Pinpoint the cell where the given text exists, returning its (X, Y) midpoint coordinate. 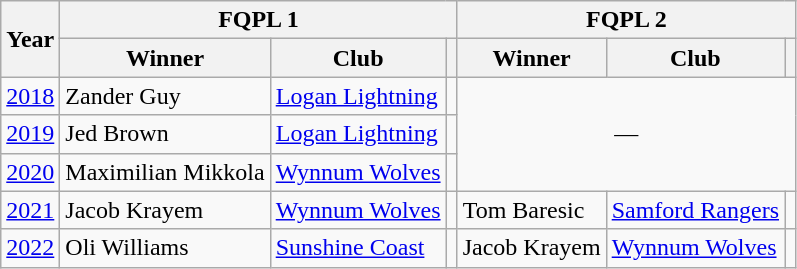
2020 (30, 172)
FQPL 1 (258, 20)
2019 (30, 134)
— (626, 134)
2018 (30, 96)
Year (30, 39)
2021 (30, 210)
Jed Brown (165, 134)
Oli Williams (165, 248)
Samford Rangers (695, 210)
Maximilian Mikkola (165, 172)
FQPL 2 (626, 20)
Sunshine Coast (358, 248)
Zander Guy (165, 96)
Tom Baresic (532, 210)
2022 (30, 248)
